Identify which cell holds the provided text, then report its (X, Y) central coordinate. 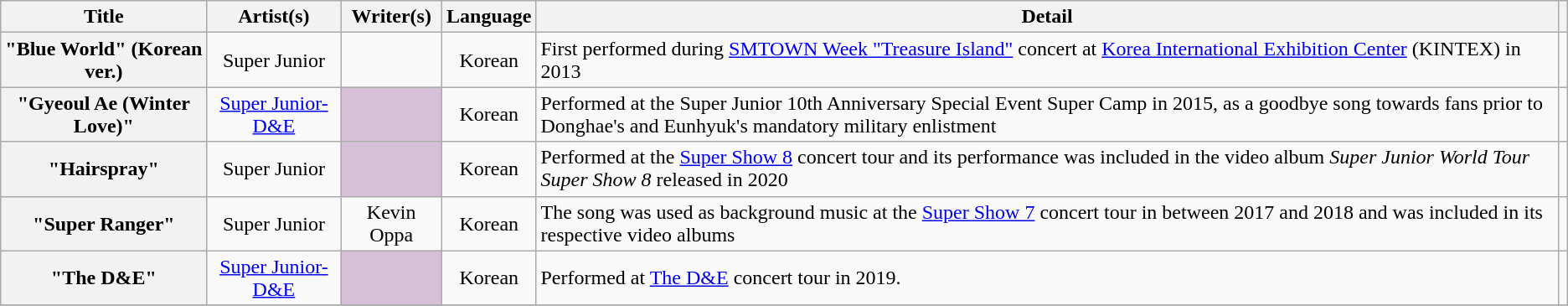
Writer(s) (392, 17)
"Super Ranger" (104, 223)
"Hairspray" (104, 169)
Performed at The D&E concert tour in 2019. (1047, 278)
"Blue World" (Korean ver.) (104, 60)
Title (104, 17)
Artist(s) (274, 17)
Performed at the Super Show 8 concert tour and its performance was included in the video album Super Junior World Tour Super Show 8 released in 2020 (1047, 169)
First performed during SMTOWN Week "Treasure Island" concert at Korea International Exhibition Center (KINTEX) in 2013 (1047, 60)
"The D&E" (104, 278)
The song was used as background music at the Super Show 7 concert tour in between 2017 and 2018 and was included in its respective video albums (1047, 223)
"Gyeoul Ae (Winter Love)" (104, 114)
Language (489, 17)
Kevin Oppa (392, 223)
Detail (1047, 17)
